Scan for the cell matching the given text and deliver its (X, Y) coordinate at center. 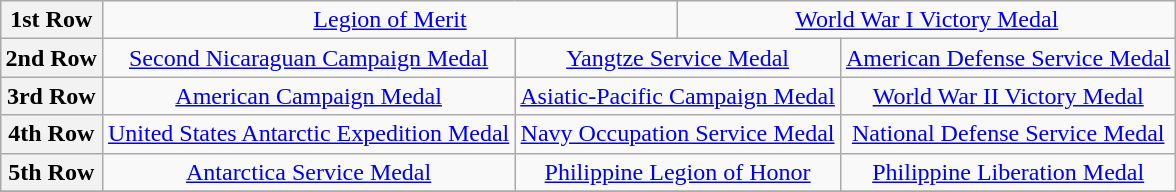
Philippine Legion of Honor (678, 172)
5th Row (51, 172)
World War I Victory Medal (927, 20)
4th Row (51, 134)
World War II Victory Medal (1008, 96)
American Campaign Medal (308, 96)
Yangtze Service Medal (678, 58)
3rd Row (51, 96)
National Defense Service Medal (1008, 134)
United States Antarctic Expedition Medal (308, 134)
Antarctica Service Medal (308, 172)
1st Row (51, 20)
2nd Row (51, 58)
Second Nicaraguan Campaign Medal (308, 58)
Legion of Merit (390, 20)
Asiatic-Pacific Campaign Medal (678, 96)
Navy Occupation Service Medal (678, 134)
American Defense Service Medal (1008, 58)
Philippine Liberation Medal (1008, 172)
